Scan for the cell matching the given text and deliver its (x, y) coordinate at center. 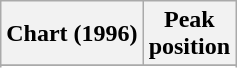
Peakposition (189, 34)
Chart (1996) (72, 34)
